Provide the (X, Y) coordinate of the cell's center where the given text is located.  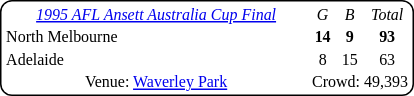
14 (323, 37)
Total (388, 14)
G (323, 14)
63 (388, 60)
1995 AFL Ansett Australia Cup Final (156, 14)
Adelaide (156, 60)
Venue: Waverley Park (156, 82)
North Melbourne (156, 37)
9 (350, 37)
Crowd: 49,393 (360, 82)
15 (350, 60)
B (350, 14)
93 (388, 37)
8 (323, 60)
